Search for the cell housing the specified text and yield its [X, Y] center coordinate. 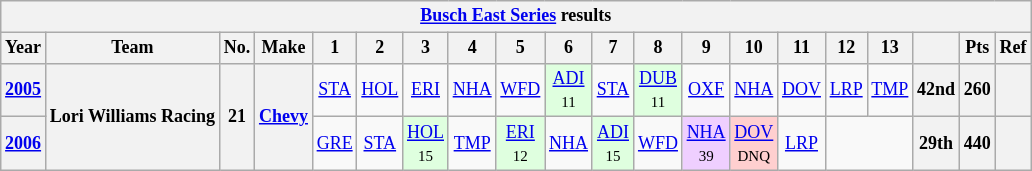
13 [890, 48]
12 [846, 48]
GRE [334, 144]
Make [284, 48]
6 [569, 48]
21 [236, 116]
2005 [24, 90]
29th [936, 144]
DOV [802, 90]
DUB11 [658, 90]
NHA39 [706, 144]
Lori Williams Racing [132, 116]
9 [706, 48]
2006 [24, 144]
No. [236, 48]
8 [658, 48]
HOL [380, 90]
440 [977, 144]
4 [472, 48]
11 [802, 48]
260 [977, 90]
10 [754, 48]
ADI11 [569, 90]
1 [334, 48]
Team [132, 48]
ERI12 [520, 144]
ERI [426, 90]
Ref [1013, 48]
Busch East Series results [516, 16]
DOVDNQ [754, 144]
5 [520, 48]
Pts [977, 48]
OXF [706, 90]
7 [612, 48]
42nd [936, 90]
Year [24, 48]
3 [426, 48]
HOL15 [426, 144]
ADI15 [612, 144]
Chevy [284, 116]
2 [380, 48]
